Identify which cell holds the provided text, then report its [x, y] central coordinate. 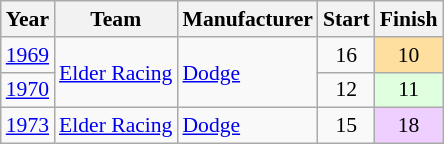
1969 [28, 55]
16 [346, 55]
15 [346, 126]
18 [409, 126]
Start [346, 19]
12 [346, 90]
Year [28, 19]
Manufacturer [247, 19]
Team [116, 19]
11 [409, 90]
1973 [28, 126]
10 [409, 55]
Finish [409, 19]
1970 [28, 90]
